Locate the cell with the specified text and output its (x, y) center coordinate. 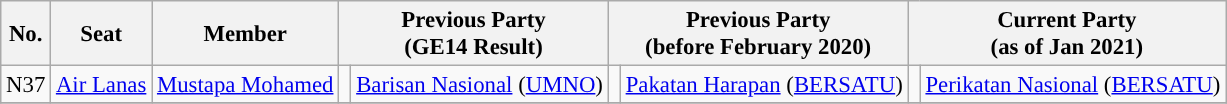
No. (26, 34)
Perikatan Nasional (BERSATU) (1072, 85)
N37 (26, 85)
Pakatan Harapan (BERSATU) (764, 85)
Barisan Nasional (UMNO) (480, 85)
Current Party(as of Jan 2021) (1067, 34)
Air Lanas (102, 85)
Mustapa Mohamed (246, 85)
Previous Party(GE14 Result) (474, 34)
Previous Party(before February 2020) (758, 34)
Seat (102, 34)
Member (246, 34)
